Provide the [x, y] coordinate of the cell's center where the given text is located.  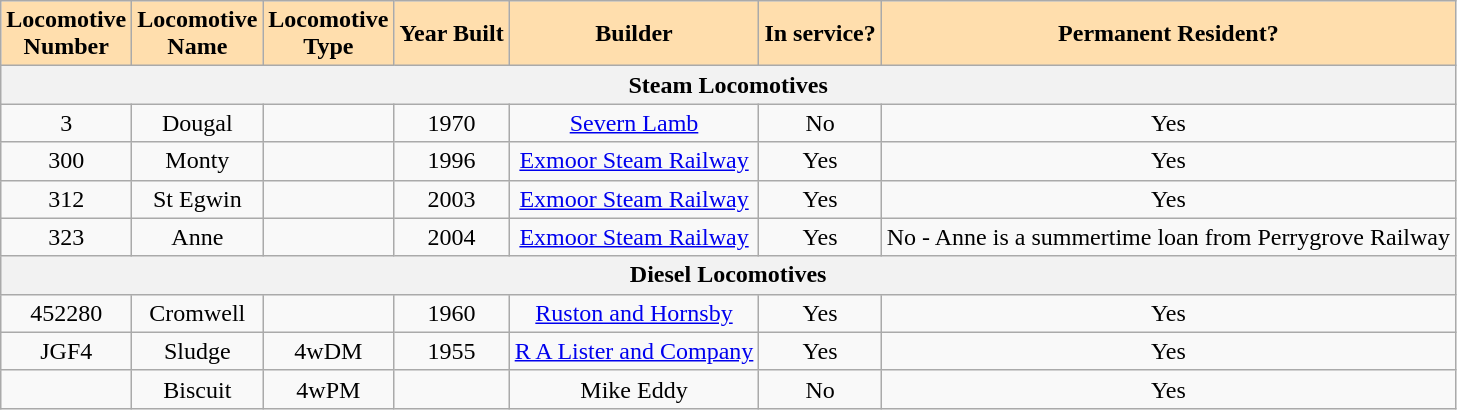
Diesel Locomotives [728, 275]
1955 [452, 351]
452280 [66, 313]
St Egwin [198, 199]
LocomotiveName [198, 34]
No - Anne is a summertime loan from Perrygrove Railway [1168, 237]
R A Lister and Company [634, 351]
Cromwell [198, 313]
Severn Lamb [634, 123]
3 [66, 123]
Anne [198, 237]
Ruston and Hornsby [634, 313]
Sludge [198, 351]
1960 [452, 313]
1996 [452, 161]
4wPM [328, 389]
2004 [452, 237]
312 [66, 199]
Permanent Resident? [1168, 34]
Biscuit [198, 389]
300 [66, 161]
In service? [820, 34]
Builder [634, 34]
323 [66, 237]
Mike Eddy [634, 389]
Dougal [198, 123]
1970 [452, 123]
4wDM [328, 351]
Year Built [452, 34]
Monty [198, 161]
Steam Locomotives [728, 85]
JGF4 [66, 351]
LocomotiveType [328, 34]
LocomotiveNumber [66, 34]
2003 [452, 199]
